Determine the [X, Y] coordinate at the center of the cell enclosing the given text.  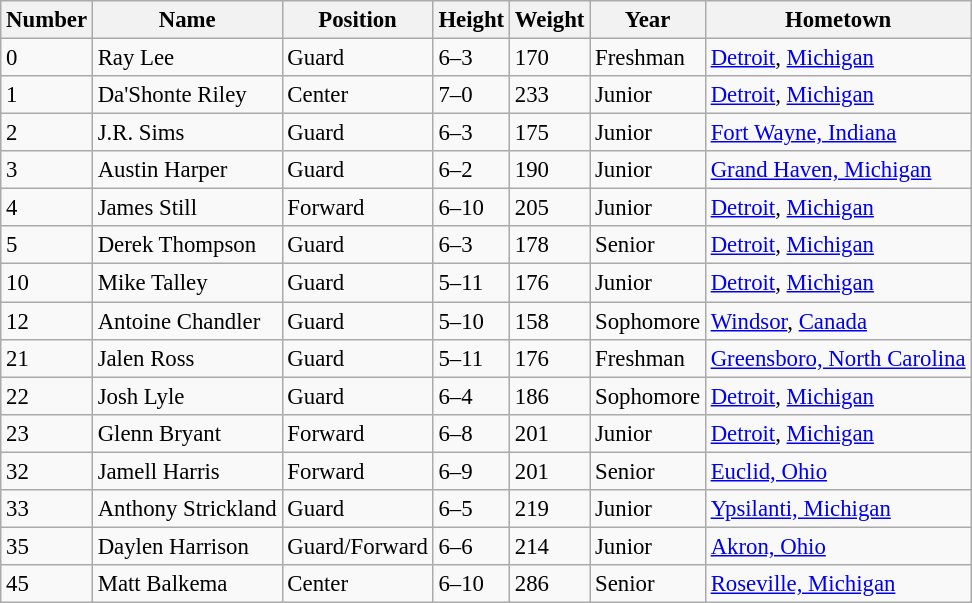
Mike Talley [187, 283]
178 [549, 245]
Daylen Harrison [187, 546]
Ypsilanti, Michigan [838, 509]
23 [47, 433]
190 [549, 170]
Position [358, 20]
Jalen Ross [187, 358]
Matt Balkema [187, 584]
Derek Thompson [187, 245]
Glenn Bryant [187, 433]
Grand Haven, Michigan [838, 170]
Euclid, Ohio [838, 471]
Weight [549, 20]
2 [47, 133]
Fort Wayne, Indiana [838, 133]
Windsor, Canada [838, 321]
Ray Lee [187, 58]
Akron, Ohio [838, 546]
Height [471, 20]
5 [47, 245]
6–6 [471, 546]
158 [549, 321]
170 [549, 58]
45 [47, 584]
Greensboro, North Carolina [838, 358]
33 [47, 509]
35 [47, 546]
Year [648, 20]
Josh Lyle [187, 396]
Name [187, 20]
3 [47, 170]
22 [47, 396]
12 [47, 321]
6–8 [471, 433]
32 [47, 471]
Number [47, 20]
Hometown [838, 20]
Antoine Chandler [187, 321]
214 [549, 546]
0 [47, 58]
J.R. Sims [187, 133]
6–5 [471, 509]
10 [47, 283]
219 [549, 509]
233 [549, 95]
4 [47, 208]
7–0 [471, 95]
205 [549, 208]
Jamell Harris [187, 471]
21 [47, 358]
6–9 [471, 471]
186 [549, 396]
5–10 [471, 321]
James Still [187, 208]
286 [549, 584]
6–4 [471, 396]
1 [47, 95]
Roseville, Michigan [838, 584]
175 [549, 133]
Guard/Forward [358, 546]
Austin Harper [187, 170]
Anthony Strickland [187, 509]
6–2 [471, 170]
Da'Shonte Riley [187, 95]
